For the text-containing cell, return its midpoint in [x, y] coordinate format. 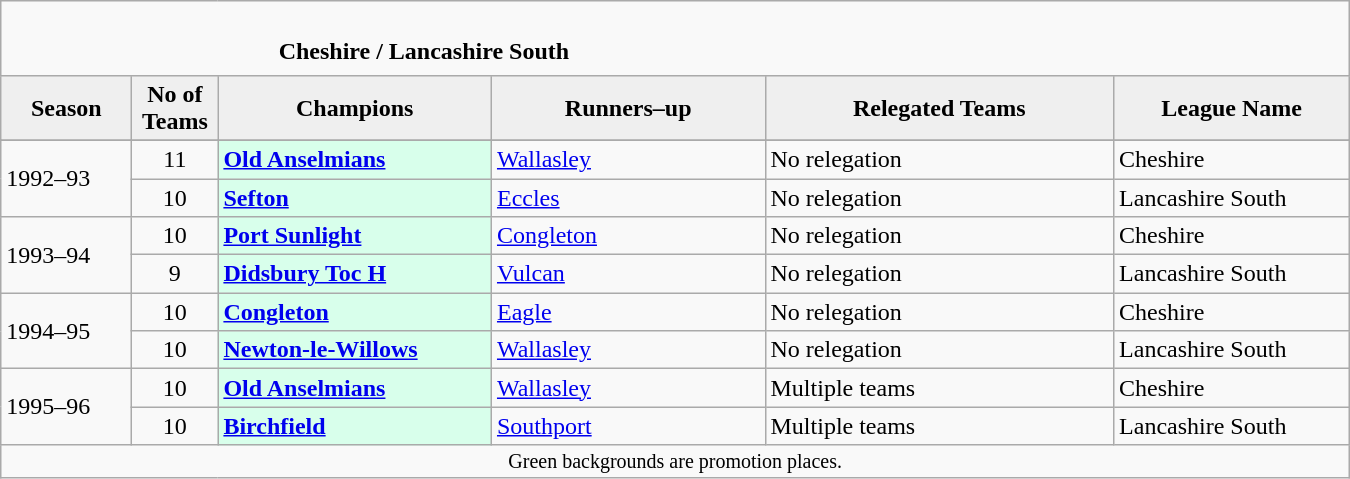
Vulcan [628, 274]
League Name [1232, 108]
Green backgrounds are promotion places. [676, 462]
Newton-le-Willows [355, 350]
Port Sunlight [355, 236]
Birchfield [355, 426]
1995–96 [66, 407]
Didsbury Toc H [355, 274]
9 [175, 274]
Eccles [628, 197]
No of Teams [175, 108]
Champions [355, 108]
1992–93 [66, 178]
Southport [628, 426]
Sefton [355, 197]
Relegated Teams [940, 108]
Runners–up [628, 108]
1993–94 [66, 255]
Eagle [628, 312]
Season [66, 108]
1994–95 [66, 331]
11 [175, 159]
